Search for the cell housing the specified text and yield its (x, y) center coordinate. 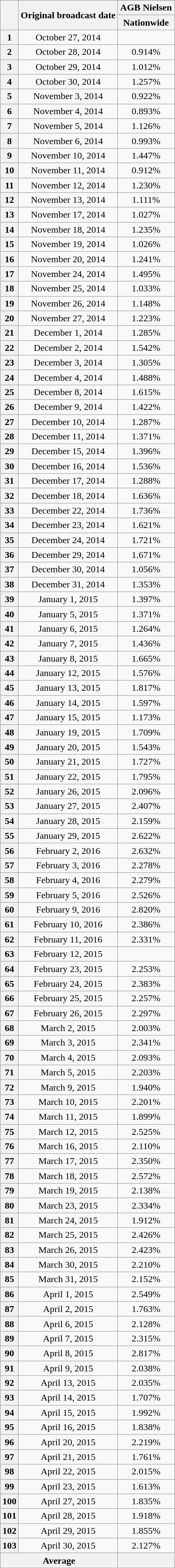
31 (9, 481)
December 16, 2014 (68, 466)
February 25, 2015 (68, 998)
1.148% (146, 303)
2.350% (146, 1161)
November 12, 2014 (68, 185)
67 (9, 1013)
1.542% (146, 348)
45 (9, 688)
1.817% (146, 688)
January 8, 2015 (68, 659)
85 (9, 1279)
63 (9, 954)
15 (9, 244)
November 3, 2014 (68, 96)
2.127% (146, 1545)
January 19, 2015 (68, 732)
46 (9, 703)
91 (9, 1368)
1.436% (146, 643)
42 (9, 643)
1.173% (146, 718)
March 10, 2015 (68, 1102)
Original broadcast date (68, 15)
January 21, 2015 (68, 762)
1 (9, 37)
39 (9, 599)
1.287% (146, 422)
2.110% (146, 1146)
1.636% (146, 496)
1.353% (146, 584)
64 (9, 969)
61 (9, 925)
2.386% (146, 925)
1.707% (146, 1398)
February 4, 2016 (68, 880)
April 13, 2015 (68, 1383)
25 (9, 392)
65 (9, 984)
December 4, 2014 (68, 377)
1.992% (146, 1413)
1.835% (146, 1501)
60 (9, 910)
1.838% (146, 1427)
92 (9, 1383)
April 20, 2015 (68, 1442)
1.288% (146, 481)
1.727% (146, 762)
0.922% (146, 96)
82 (9, 1235)
5 (9, 96)
1.615% (146, 392)
2.278% (146, 865)
1.763% (146, 1309)
February 3, 2016 (68, 865)
December 23, 2014 (68, 525)
1.026% (146, 244)
October 28, 2014 (68, 52)
48 (9, 732)
90 (9, 1353)
72 (9, 1087)
April 27, 2015 (68, 1501)
36 (9, 555)
2.093% (146, 1058)
32 (9, 496)
0.912% (146, 170)
8 (9, 141)
1.543% (146, 747)
51 (9, 777)
18 (9, 289)
2.253% (146, 969)
11 (9, 185)
December 15, 2014 (68, 451)
2.820% (146, 910)
1.536% (146, 466)
97 (9, 1457)
1.285% (146, 333)
98 (9, 1472)
44 (9, 673)
April 30, 2015 (68, 1545)
March 4, 2015 (68, 1058)
21 (9, 333)
99 (9, 1486)
March 11, 2015 (68, 1117)
3 (9, 67)
78 (9, 1176)
March 25, 2015 (68, 1235)
53 (9, 806)
October 30, 2014 (68, 82)
70 (9, 1058)
1.397% (146, 599)
1.736% (146, 510)
73 (9, 1102)
29 (9, 451)
2.257% (146, 998)
February 12, 2015 (68, 954)
57 (9, 865)
1.126% (146, 126)
27 (9, 422)
1.576% (146, 673)
17 (9, 274)
2.219% (146, 1442)
2.572% (146, 1176)
December 24, 2014 (68, 540)
January 15, 2015 (68, 718)
2.015% (146, 1472)
66 (9, 998)
1.671% (146, 555)
9 (9, 155)
April 15, 2015 (68, 1413)
2.096% (146, 791)
10 (9, 170)
1.940% (146, 1087)
April 1, 2015 (68, 1294)
March 31, 2015 (68, 1279)
58 (9, 880)
2.817% (146, 1353)
1.495% (146, 274)
2.138% (146, 1191)
87 (9, 1309)
November 25, 2014 (68, 289)
1.447% (146, 155)
November 6, 2014 (68, 141)
12 (9, 200)
71 (9, 1072)
33 (9, 510)
50 (9, 762)
November 24, 2014 (68, 274)
1.111% (146, 200)
December 3, 2014 (68, 362)
December 9, 2014 (68, 407)
April 28, 2015 (68, 1516)
40 (9, 614)
14 (9, 230)
41 (9, 629)
22 (9, 348)
24 (9, 377)
April 23, 2015 (68, 1486)
January 22, 2015 (68, 777)
102 (9, 1531)
86 (9, 1294)
December 31, 2014 (68, 584)
March 30, 2015 (68, 1265)
1.422% (146, 407)
2.622% (146, 836)
26 (9, 407)
1.795% (146, 777)
March 16, 2015 (68, 1146)
Nationwide (146, 23)
1.613% (146, 1486)
55 (9, 836)
2.128% (146, 1324)
January 28, 2015 (68, 821)
1.597% (146, 703)
December 17, 2014 (68, 481)
October 27, 2014 (68, 37)
December 30, 2014 (68, 570)
1.012% (146, 67)
March 24, 2015 (68, 1220)
1.709% (146, 732)
November 26, 2014 (68, 303)
March 5, 2015 (68, 1072)
75 (9, 1132)
2.632% (146, 850)
April 9, 2015 (68, 1368)
December 29, 2014 (68, 555)
2.003% (146, 1028)
1.264% (146, 629)
47 (9, 718)
February 24, 2015 (68, 984)
December 11, 2014 (68, 437)
November 19, 2014 (68, 244)
Average (59, 1560)
March 26, 2015 (68, 1250)
February 9, 2016 (68, 910)
March 3, 2015 (68, 1043)
March 2, 2015 (68, 1028)
January 26, 2015 (68, 791)
2.203% (146, 1072)
2.152% (146, 1279)
December 18, 2014 (68, 496)
69 (9, 1043)
94 (9, 1413)
0.893% (146, 111)
30 (9, 466)
January 1, 2015 (68, 599)
November 4, 2014 (68, 111)
January 5, 2015 (68, 614)
56 (9, 850)
2.334% (146, 1206)
October 29, 2014 (68, 67)
April 8, 2015 (68, 1353)
December 10, 2014 (68, 422)
62 (9, 939)
2.549% (146, 1294)
December 1, 2014 (68, 333)
November 5, 2014 (68, 126)
1.721% (146, 540)
59 (9, 895)
23 (9, 362)
December 8, 2014 (68, 392)
1.235% (146, 230)
7 (9, 126)
January 27, 2015 (68, 806)
April 29, 2015 (68, 1531)
1.241% (146, 259)
76 (9, 1146)
December 2, 2014 (68, 348)
1.223% (146, 318)
April 7, 2015 (68, 1338)
November 11, 2014 (68, 170)
January 12, 2015 (68, 673)
2.279% (146, 880)
1.899% (146, 1117)
2.525% (146, 1132)
March 9, 2015 (68, 1087)
2.526% (146, 895)
November 17, 2014 (68, 215)
1.257% (146, 82)
95 (9, 1427)
February 10, 2016 (68, 925)
2.315% (146, 1338)
20 (9, 318)
February 5, 2016 (68, 895)
April 2, 2015 (68, 1309)
43 (9, 659)
2 (9, 52)
1.056% (146, 570)
49 (9, 747)
52 (9, 791)
2.341% (146, 1043)
December 22, 2014 (68, 510)
2.159% (146, 821)
4 (9, 82)
101 (9, 1516)
93 (9, 1398)
68 (9, 1028)
1.855% (146, 1531)
35 (9, 540)
2.331% (146, 939)
November 10, 2014 (68, 155)
1.912% (146, 1220)
96 (9, 1442)
6 (9, 111)
79 (9, 1191)
April 16, 2015 (68, 1427)
2.210% (146, 1265)
February 11, 2016 (68, 939)
1.488% (146, 377)
34 (9, 525)
January 13, 2015 (68, 688)
28 (9, 437)
March 19, 2015 (68, 1191)
13 (9, 215)
1.665% (146, 659)
November 18, 2014 (68, 230)
2.201% (146, 1102)
80 (9, 1206)
0.993% (146, 141)
2.297% (146, 1013)
November 13, 2014 (68, 200)
2.383% (146, 984)
2.038% (146, 1368)
88 (9, 1324)
January 20, 2015 (68, 747)
2.407% (146, 806)
2.426% (146, 1235)
1.230% (146, 185)
19 (9, 303)
April 22, 2015 (68, 1472)
February 2, 2016 (68, 850)
February 26, 2015 (68, 1013)
0.914% (146, 52)
November 20, 2014 (68, 259)
77 (9, 1161)
84 (9, 1265)
16 (9, 259)
March 23, 2015 (68, 1206)
1.305% (146, 362)
38 (9, 584)
2.035% (146, 1383)
1.396% (146, 451)
AGB Nielsen (146, 8)
April 21, 2015 (68, 1457)
37 (9, 570)
January 7, 2015 (68, 643)
March 18, 2015 (68, 1176)
1.761% (146, 1457)
54 (9, 821)
January 6, 2015 (68, 629)
100 (9, 1501)
March 17, 2015 (68, 1161)
1.027% (146, 215)
April 6, 2015 (68, 1324)
1.918% (146, 1516)
January 29, 2015 (68, 836)
February 23, 2015 (68, 969)
1.033% (146, 289)
1.621% (146, 525)
74 (9, 1117)
November 27, 2014 (68, 318)
89 (9, 1338)
2.423% (146, 1250)
83 (9, 1250)
April 14, 2015 (68, 1398)
81 (9, 1220)
103 (9, 1545)
March 12, 2015 (68, 1132)
January 14, 2015 (68, 703)
